Identify which cell holds the provided text, then report its (x, y) central coordinate. 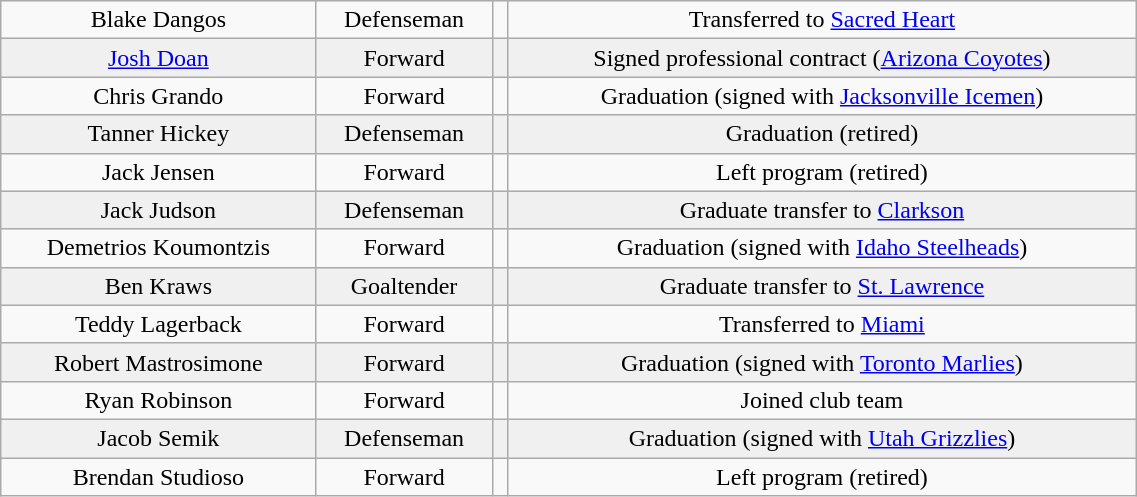
Teddy Lagerback (158, 324)
Tanner Hickey (158, 134)
Transferred to Miami (822, 324)
Ryan Robinson (158, 400)
Graduation (signed with Toronto Marlies) (822, 362)
Jack Judson (158, 210)
Graduation (retired) (822, 134)
Graduation (signed with Utah Grizzlies) (822, 438)
Jack Jensen (158, 172)
Graduation (signed with Jacksonville Icemen) (822, 96)
Blake Dangos (158, 20)
Graduate transfer to Clarkson (822, 210)
Graduation (signed with Idaho Steelheads) (822, 248)
Graduate transfer to St. Lawrence (822, 286)
Robert Mastrosimone (158, 362)
Jacob Semik (158, 438)
Goaltender (404, 286)
Transferred to Sacred Heart (822, 20)
Joined club team (822, 400)
Brendan Studioso (158, 477)
Ben Kraws (158, 286)
Demetrios Koumontzis (158, 248)
Chris Grando (158, 96)
Josh Doan (158, 58)
Signed professional contract (Arizona Coyotes) (822, 58)
